Pinpoint the cell where the given text exists, returning its [x, y] midpoint coordinate. 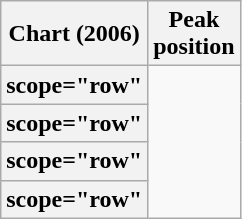
Chart (2006) [74, 34]
Peakposition [194, 34]
